Find where the given text appears and provide that cell's center as (X, Y) coordinate. 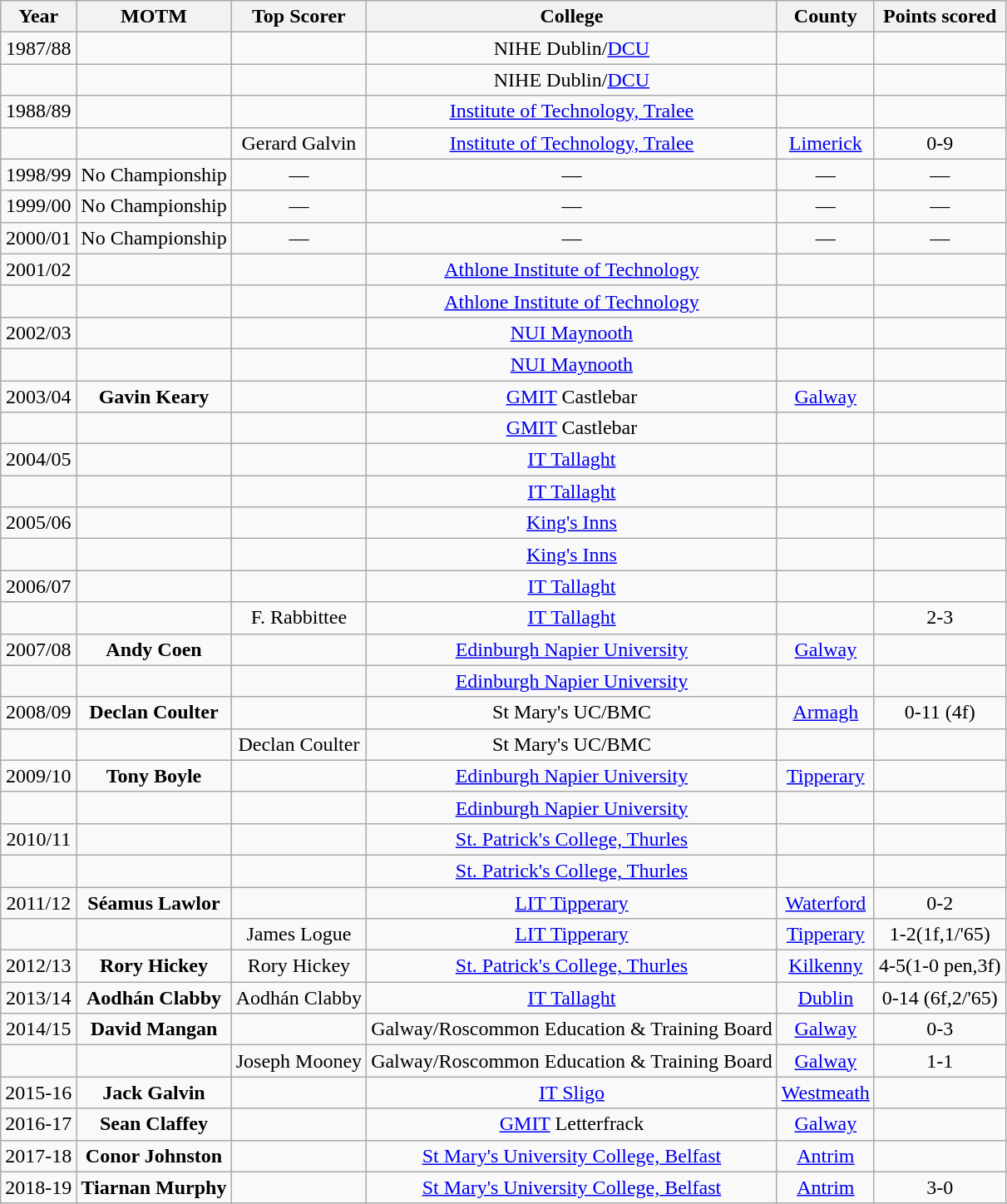
1-1 (940, 1061)
2016-17 (38, 1124)
GMIT Letterfrack (572, 1124)
Westmeath (825, 1093)
Conor Johnston (154, 1156)
2017-18 (38, 1156)
2012/13 (38, 966)
Gerard Galvin (299, 143)
2013/14 (38, 998)
2004/05 (38, 460)
2006/07 (38, 586)
Gavin Keary (154, 397)
Tony Boyle (154, 776)
Kilkenny (825, 966)
0-9 (940, 143)
F. Rabbittee (299, 618)
2014/15 (38, 1029)
2007/08 (38, 649)
Sean Claffey (154, 1124)
County (825, 17)
David Mangan (154, 1029)
2-3 (940, 618)
2008/09 (38, 713)
1998/99 (38, 175)
Year (38, 17)
Armagh (825, 713)
2002/03 (38, 333)
Jack Galvin (154, 1093)
Waterford (825, 902)
2015-16 (38, 1093)
0-3 (940, 1029)
1-2(1f,1/'65) (940, 935)
0-11 (4f) (940, 713)
2018-19 (38, 1187)
James Logue (299, 935)
2001/02 (38, 269)
College (572, 17)
Andy Coen (154, 649)
2005/06 (38, 523)
1988/89 (38, 111)
Top Scorer (299, 17)
1987/88 (38, 48)
Séamus Lawlor (154, 902)
Joseph Mooney (299, 1061)
0-2 (940, 902)
IT Sligo (572, 1093)
2009/10 (38, 776)
Dublin (825, 998)
MOTM (154, 17)
2011/12 (38, 902)
Limerick (825, 143)
Points scored (940, 17)
3-0 (940, 1187)
Tiarnan Murphy (154, 1187)
0-14 (6f,2/'65) (940, 998)
1999/00 (38, 206)
2003/04 (38, 397)
2010/11 (38, 839)
2000/01 (38, 238)
4-5(1-0 pen,3f) (940, 966)
